Capture the cell that displays the provided text and extract its (X, Y) central coordinate. 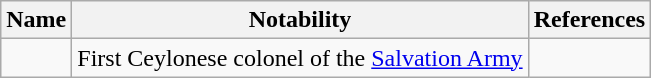
Name (36, 20)
References (590, 20)
First Ceylonese colonel of the Salvation Army (300, 58)
Notability (300, 20)
